Return the (X, Y) coordinate for the center point of the cell that contains the specified text.  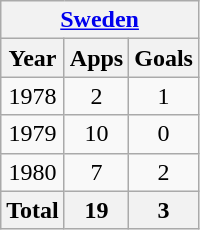
Year (33, 58)
1 (164, 96)
0 (164, 134)
1980 (33, 172)
Goals (164, 58)
Total (33, 210)
3 (164, 210)
1978 (33, 96)
Apps (96, 58)
Sweden (100, 20)
10 (96, 134)
19 (96, 210)
1979 (33, 134)
7 (96, 172)
